Extract the [X, Y] coordinate from the center of the cell holding the provided text.  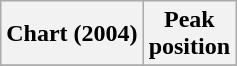
Peakposition [189, 34]
Chart (2004) [72, 34]
